Identify which cell holds the provided text, then report its (X, Y) central coordinate. 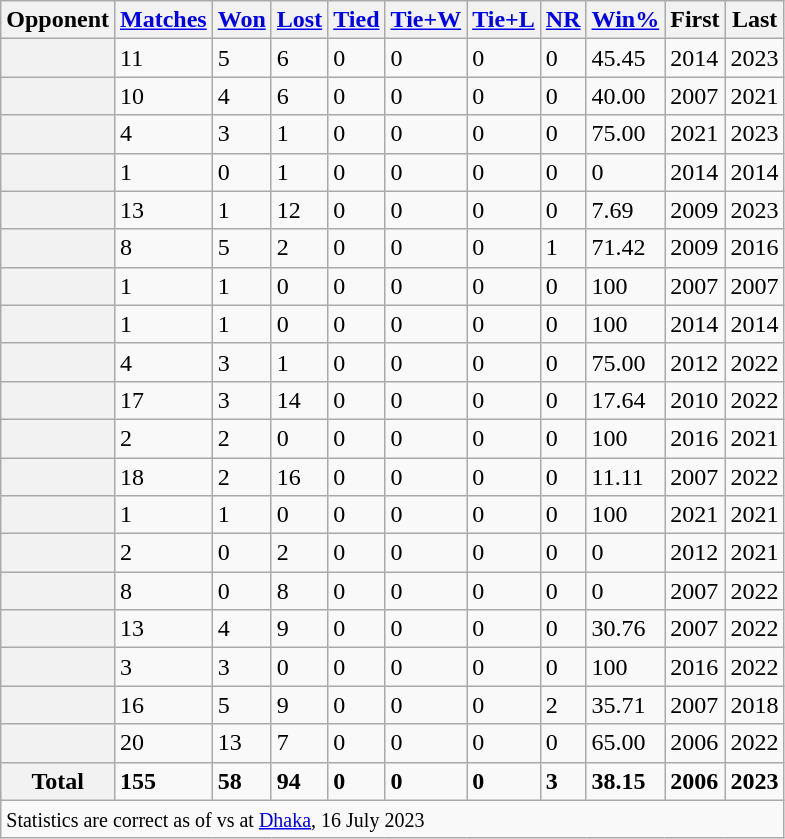
94 (299, 781)
Matches (164, 20)
17.64 (626, 400)
14 (299, 400)
18 (164, 477)
71.42 (626, 248)
7 (299, 743)
Tied (356, 20)
65.00 (626, 743)
38.15 (626, 781)
First (695, 20)
11.11 (626, 477)
Opponent (58, 20)
Win% (626, 20)
Tie+L (504, 20)
20 (164, 743)
Tie+W (426, 20)
Lost (299, 20)
40.00 (626, 96)
35.71 (626, 705)
30.76 (626, 629)
Won (242, 20)
Total (58, 781)
12 (299, 210)
58 (242, 781)
Statistics are correct as of vs at Dhaka, 16 July 2023 (392, 819)
17 (164, 400)
Last (754, 20)
2018 (754, 705)
2010 (695, 400)
NR (563, 20)
7.69 (626, 210)
45.45 (626, 58)
155 (164, 781)
11 (164, 58)
10 (164, 96)
